Find where the given text appears and provide that cell's center as [x, y] coordinate. 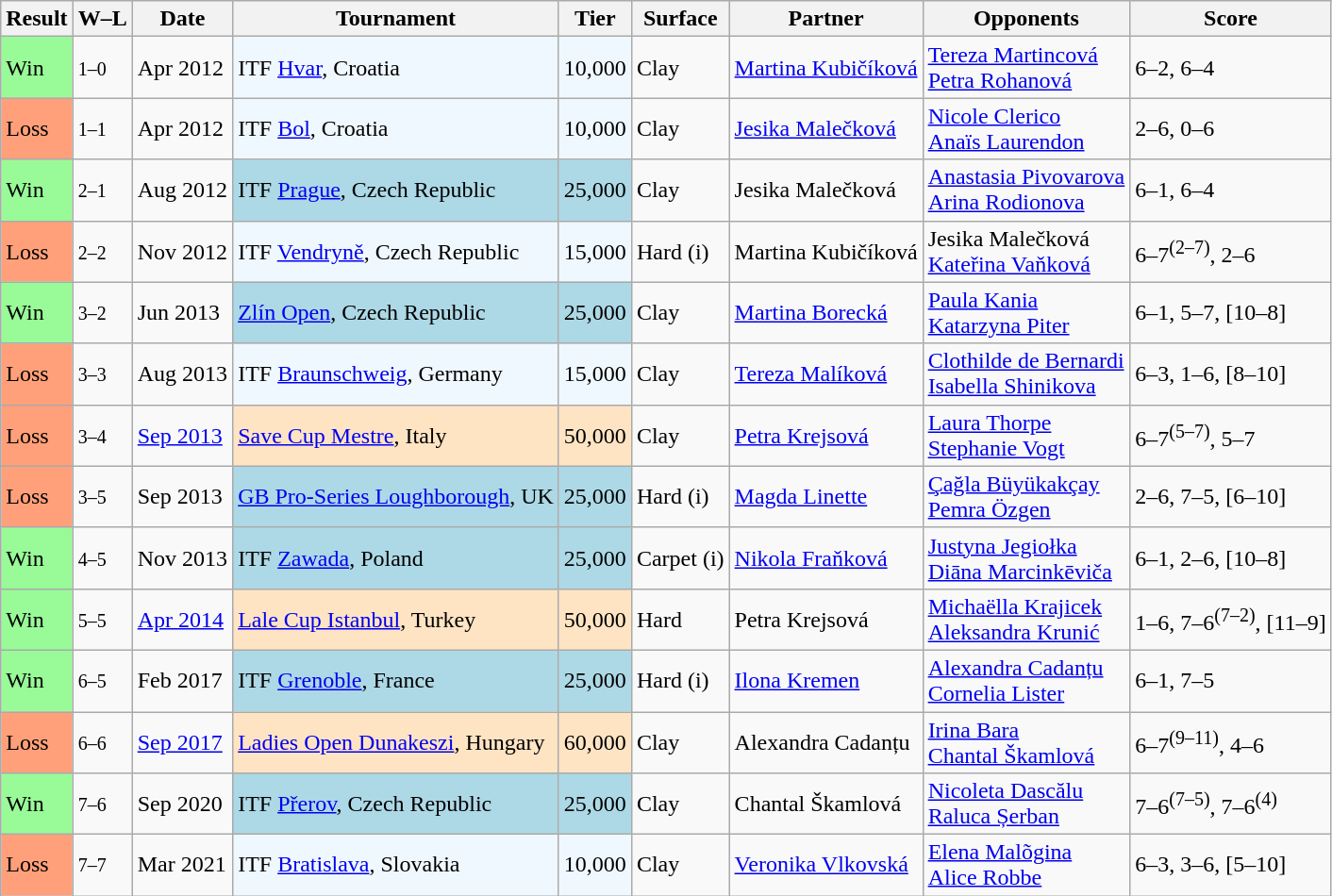
Partner [826, 19]
6–7(9–11), 4–6 [1230, 741]
Aug 2013 [182, 373]
6–3, 1–6, [8–10] [1230, 373]
6–2, 6–4 [1230, 68]
ITF Zawada, Poland [396, 558]
Hard [680, 619]
2–6, 0–6 [1230, 128]
Aug 2012 [182, 191]
Anastasia Pivovarova Arina Rodionova [1026, 191]
6–7(2–7), 2–6 [1230, 251]
6–1, 6–4 [1230, 191]
Date [182, 19]
Tournament [396, 19]
ITF Bol, Croatia [396, 128]
Alexandra Cadanțu [826, 741]
Save Cup Mestre, Italy [396, 436]
Magda Linette [826, 496]
ITF Vendryně, Czech Republic [396, 251]
Nov 2012 [182, 251]
6–1, 7–5 [1230, 681]
7–6(7–5), 7–6(4) [1230, 804]
Ladies Open Dunakeszi, Hungary [396, 741]
Martina Borecká [826, 313]
3–5 [102, 496]
Sep 2017 [182, 741]
6–5 [102, 681]
Justyna Jegiołka Diāna Marcinkēviča [1026, 558]
6–6 [102, 741]
ITF Prague, Czech Republic [396, 191]
Michaëlla Krajicek Aleksandra Krunić [1026, 619]
5–5 [102, 619]
1–0 [102, 68]
4–5 [102, 558]
6–7(5–7), 5–7 [1230, 436]
Tereza Martincová Petra Rohanová [1026, 68]
Lale Cup Istanbul, Turkey [396, 619]
Zlín Open, Czech Republic [396, 313]
Alexandra Cadanțu Cornelia Lister [1026, 681]
1–6, 7–6(7–2), [11–9] [1230, 619]
Carpet (i) [680, 558]
W–L [102, 19]
Clothilde de Bernardi Isabella Shinikova [1026, 373]
3–3 [102, 373]
Irina Bara Chantal Škamlová [1026, 741]
Paula Kania Katarzyna Piter [1026, 313]
Apr 2014 [182, 619]
2–2 [102, 251]
ITF Hvar, Croatia [396, 68]
3–2 [102, 313]
ITF Bratislava, Slovakia [396, 866]
3–4 [102, 436]
Mar 2021 [182, 866]
ITF Grenoble, France [396, 681]
Sep 2020 [182, 804]
7–7 [102, 866]
Nicoleta Dascălu Raluca Șerban [1026, 804]
Veronika Vlkovská [826, 866]
7–6 [102, 804]
6–1, 2–6, [10–8] [1230, 558]
Tereza Malíková [826, 373]
Laura Thorpe Stephanie Vogt [1026, 436]
GB Pro-Series Loughborough, UK [396, 496]
Jun 2013 [182, 313]
Ilona Kremen [826, 681]
Feb 2017 [182, 681]
Surface [680, 19]
Tier [594, 19]
Result [37, 19]
6–1, 5–7, [10–8] [1230, 313]
6–3, 3–6, [5–10] [1230, 866]
Jesika Malečková Kateřina Vaňková [1026, 251]
Opponents [1026, 19]
Chantal Škamlová [826, 804]
2–6, 7–5, [6–10] [1230, 496]
Nov 2013 [182, 558]
Çağla Büyükakçay Pemra Özgen [1026, 496]
Nikola Fraňková [826, 558]
ITF Braunschweig, Germany [396, 373]
Score [1230, 19]
2–1 [102, 191]
ITF Přerov, Czech Republic [396, 804]
Nicole Clerico Anaïs Laurendon [1026, 128]
60,000 [594, 741]
Elena Malõgina Alice Robbe [1026, 866]
1–1 [102, 128]
